Search for the cell housing the specified text and yield its [x, y] center coordinate. 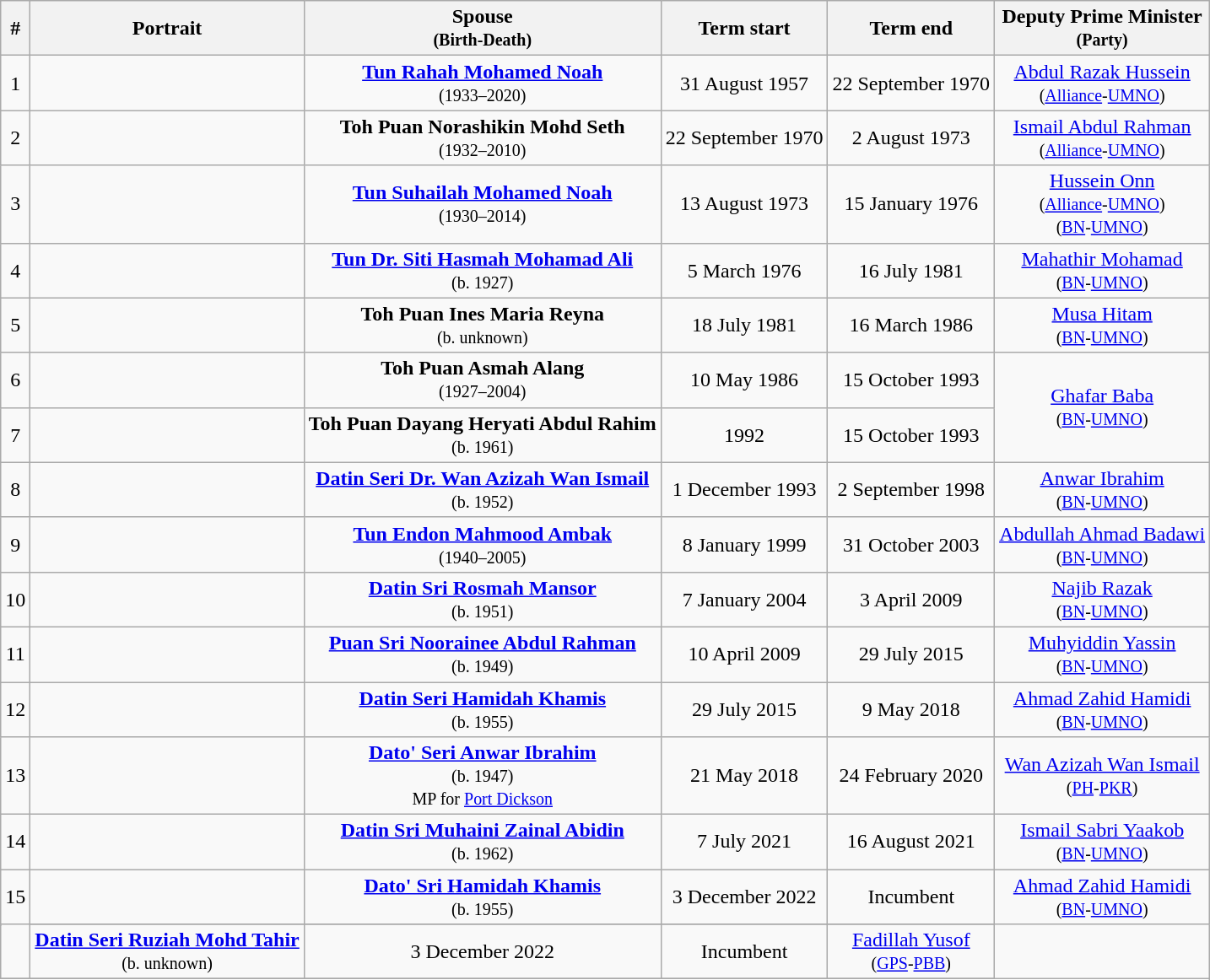
7 [15, 435]
Tun Suhailah Mohamed Noah (1930–2014) [483, 204]
31 August 1957 [744, 83]
14 [15, 842]
Fadillah Yusof (GPS-PBB) [911, 951]
4 [15, 270]
Datin Seri Ruziah Mohd Tahir (b. unknown) [167, 951]
Musa Hitam (BN-UMNO) [1102, 326]
15 [15, 897]
24 February 2020 [911, 776]
8 January 1999 [744, 545]
5 March 1976 [744, 270]
15 January 1976 [911, 204]
10 [15, 599]
Ismail Abdul Rahman (Alliance-UMNO) [1102, 138]
Datin Sri Rosmah Mansor (b. 1951) [483, 599]
Datin Sri Muhaini Zainal Abidin (b. 1962) [483, 842]
12 [15, 708]
13 [15, 776]
Mahathir Mohamad (BN-UMNO) [1102, 270]
16 March 1986 [911, 326]
Toh Puan Dayang Heryati Abdul Rahim (b. 1961) [483, 435]
Ismail Sabri Yaakob (BN-UMNO) [1102, 842]
7 July 2021 [744, 842]
11 [15, 654]
Toh Puan Ines Maria Reyna (b. unknown) [483, 326]
5 [15, 326]
Wan Azizah Wan Ismail (PH-PKR) [1102, 776]
Anwar Ibrahim (BN-UMNO) [1102, 489]
21 May 2018 [744, 776]
10 May 1986 [744, 380]
13 August 1973 [744, 204]
Portrait [167, 29]
Tun Dr. Siti Hasmah Mohamad Ali (b. 1927) [483, 270]
10 April 2009 [744, 654]
9 May 2018 [911, 708]
6 [15, 380]
Puan Sri Noorainee Abdul Rahman (b. 1949) [483, 654]
Abdul Razak Hussein (Alliance-UMNO) [1102, 83]
31 October 2003 [911, 545]
Datin Seri Dr. Wan Azizah Wan Ismail (b. 1952) [483, 489]
9 [15, 545]
2 [15, 138]
Toh Puan Norashikin Mohd Seth (1932–2010) [483, 138]
Dato' Seri Anwar Ibrahim (b. 1947)MP for Port Dickson [483, 776]
16 July 1981 [911, 270]
Tun Endon Mahmood Ambak (1940–2005) [483, 545]
1 December 1993 [744, 489]
18 July 1981 [744, 326]
1 [15, 83]
Deputy Prime Minister (Party) [1102, 29]
Hussein Onn (Alliance-UMNO)(BN-UMNO) [1102, 204]
Spouse (Birth-Death) [483, 29]
# [15, 29]
Abdullah Ahmad Badawi (BN-UMNO) [1102, 545]
Term end [911, 29]
Datin Seri Hamidah Khamis (b. 1955) [483, 708]
Dato' Sri Hamidah Khamis (b. 1955) [483, 897]
2 August 1973 [911, 138]
Ghafar Baba (BN-UMNO) [1102, 407]
3 April 2009 [911, 599]
Tun Rahah Mohamed Noah (1933–2020) [483, 83]
7 January 2004 [744, 599]
Muhyiddin Yassin (BN-UMNO) [1102, 654]
8 [15, 489]
Najib Razak (BN-UMNO) [1102, 599]
Toh Puan Asmah Alang (1927–2004) [483, 380]
3 [15, 204]
2 September 1998 [911, 489]
Term start [744, 29]
16 August 2021 [911, 842]
1992 [744, 435]
